Provide the [x, y] coordinate of the cell's center where the given text is located.  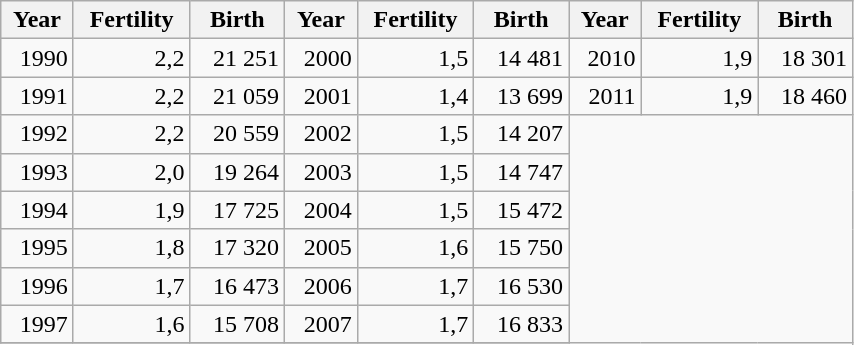
21 251 [238, 58]
1992 [38, 134]
13 699 [522, 96]
1994 [38, 210]
17 320 [238, 248]
2007 [322, 324]
2004 [322, 210]
16 530 [522, 286]
1996 [38, 286]
2002 [322, 134]
1,8 [132, 248]
15 708 [238, 324]
18 301 [806, 58]
16 833 [522, 324]
1997 [38, 324]
2001 [322, 96]
14 481 [522, 58]
2010 [604, 58]
19 264 [238, 172]
15 750 [522, 248]
16 473 [238, 286]
2003 [322, 172]
14 207 [522, 134]
2005 [322, 248]
2,0 [132, 172]
2000 [322, 58]
1,4 [416, 96]
21 059 [238, 96]
1993 [38, 172]
2011 [604, 96]
20 559 [238, 134]
1990 [38, 58]
17 725 [238, 210]
2006 [322, 286]
14 747 [522, 172]
1995 [38, 248]
18 460 [806, 96]
15 472 [522, 210]
1991 [38, 96]
